Locate the cell with the specified text and output its (X, Y) center coordinate. 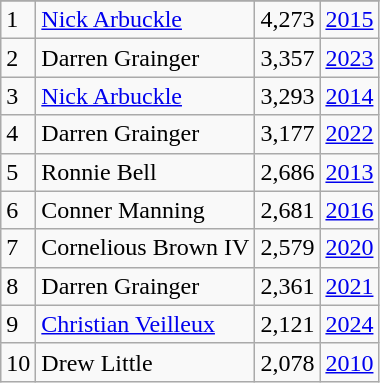
2,686 (288, 172)
2022 (350, 134)
8 (18, 286)
6 (18, 210)
2024 (350, 324)
4,273 (288, 20)
2,361 (288, 286)
2,681 (288, 210)
Ronnie Bell (146, 172)
Cornelious Brown IV (146, 248)
Conner Manning (146, 210)
2013 (350, 172)
Drew Little (146, 362)
2021 (350, 286)
4 (18, 134)
2,579 (288, 248)
2023 (350, 58)
2014 (350, 96)
2015 (350, 20)
3 (18, 96)
3,293 (288, 96)
2016 (350, 210)
2,078 (288, 362)
2,121 (288, 324)
Christian Veilleux (146, 324)
1 (18, 20)
5 (18, 172)
10 (18, 362)
3,177 (288, 134)
2020 (350, 248)
9 (18, 324)
7 (18, 248)
2010 (350, 362)
2 (18, 58)
3,357 (288, 58)
